Output the (X, Y) coordinate of the center of the cell containing the given text.  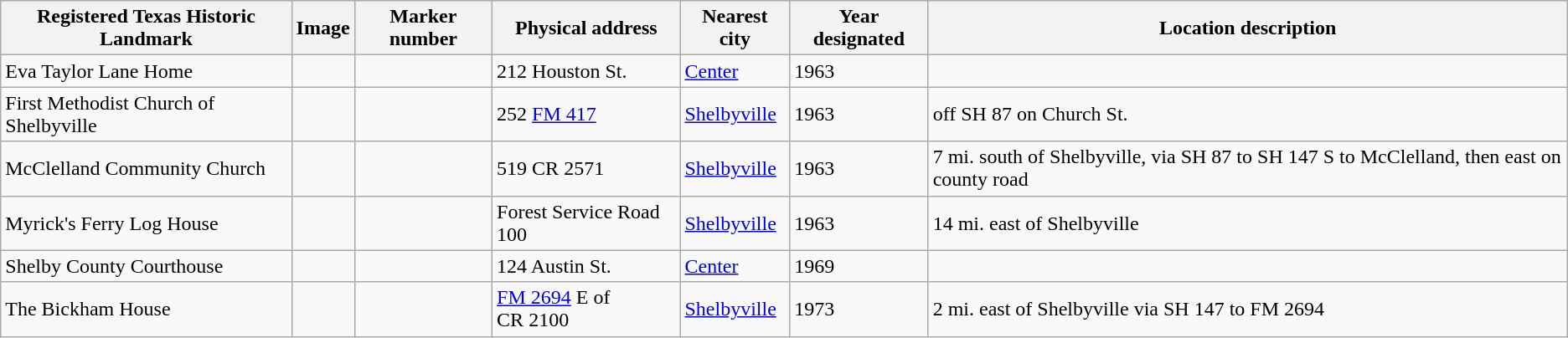
519 CR 2571 (586, 169)
124 Austin St. (586, 266)
2 mi. east of Shelbyville via SH 147 to FM 2694 (1248, 310)
Marker number (423, 28)
14 mi. east of Shelbyville (1248, 223)
1973 (859, 310)
Registered Texas Historic Landmark (146, 28)
First Methodist Church of Shelbyville (146, 114)
Year designated (859, 28)
7 mi. south of Shelbyville, via SH 87 to SH 147 S to McClelland, then east on county road (1248, 169)
Eva Taylor Lane Home (146, 71)
The Bickham House (146, 310)
McClelland Community Church (146, 169)
Myrick's Ferry Log House (146, 223)
FM 2694 E of CR 2100 (586, 310)
Physical address (586, 28)
Shelby County Courthouse (146, 266)
Forest Service Road 100 (586, 223)
212 Houston St. (586, 71)
252 FM 417 (586, 114)
off SH 87 on Church St. (1248, 114)
Image (323, 28)
Location description (1248, 28)
1969 (859, 266)
Nearest city (735, 28)
